Search for the cell housing the specified text and yield its [X, Y] center coordinate. 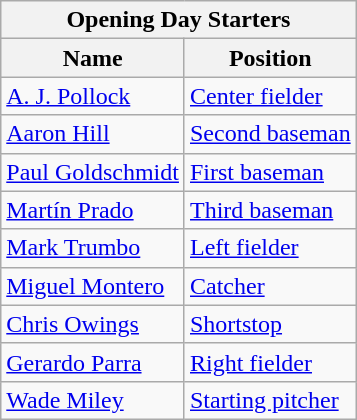
Mark Trumbo [93, 248]
A. J. Pollock [93, 96]
Chris Owings [93, 324]
Catcher [270, 286]
Wade Miley [93, 400]
First baseman [270, 172]
Miguel Montero [93, 286]
Shortstop [270, 324]
Position [270, 58]
Gerardo Parra [93, 362]
Name [93, 58]
Center fielder [270, 96]
Martín Prado [93, 210]
Second baseman [270, 134]
Aaron Hill [93, 134]
Right fielder [270, 362]
Starting pitcher [270, 400]
Third baseman [270, 210]
Left fielder [270, 248]
Paul Goldschmidt [93, 172]
Opening Day Starters [178, 20]
